Provide the [x, y] coordinate of the cell's center where the given text is located.  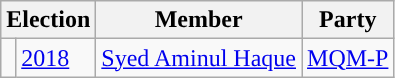
Member [199, 20]
MQM-P [348, 58]
Syed Aminul Haque [199, 58]
Party [348, 20]
2018 [56, 58]
Election [48, 20]
